From the cell containing the given text, extract its center point as (X, Y) coordinate. 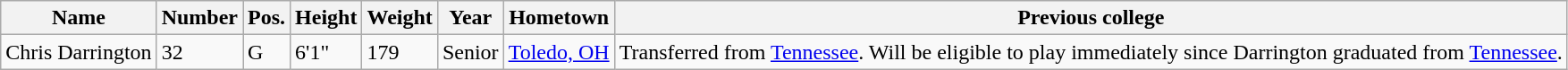
Chris Darrington (79, 52)
Height (326, 18)
Pos. (266, 18)
Weight (400, 18)
Senior (470, 52)
179 (400, 52)
Number (199, 18)
Transferred from Tennessee. Will be eligible to play immediately since Darrington graduated from Tennessee. (1091, 52)
32 (199, 52)
G (266, 52)
Year (470, 18)
6'1" (326, 52)
Name (79, 18)
Hometown (559, 18)
Previous college (1091, 18)
Toledo, OH (559, 52)
